Return (X, Y) of the center of cell containing provided text 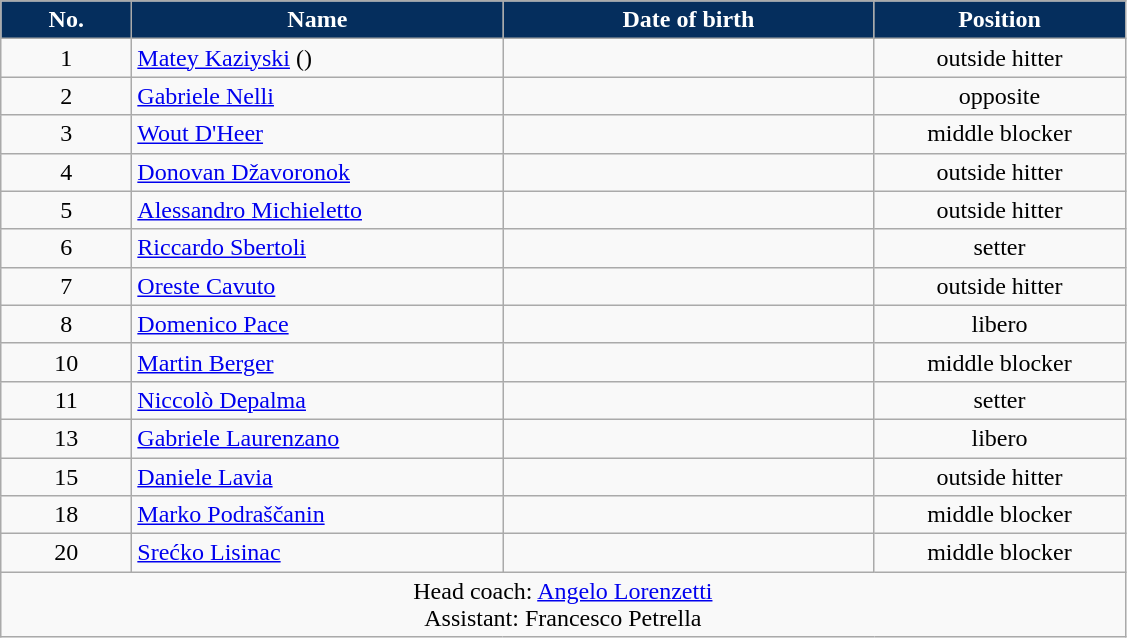
Daniele Lavia (318, 477)
8 (66, 324)
7 (66, 286)
Domenico Pace (318, 324)
Srećko Lisinac (318, 553)
3 (66, 134)
Oreste Cavuto (318, 286)
10 (66, 362)
5 (66, 210)
18 (66, 515)
15 (66, 477)
1 (66, 58)
Name (318, 20)
Niccolò Depalma (318, 400)
Martin Berger (318, 362)
13 (66, 438)
Position (1000, 20)
2 (66, 96)
Gabriele Nelli (318, 96)
6 (66, 248)
No. (66, 20)
11 (66, 400)
Donovan Džavoronok (318, 172)
Wout D'Heer (318, 134)
20 (66, 553)
Marko Podraščanin (318, 515)
Alessandro Michieletto (318, 210)
Riccardo Sbertoli (318, 248)
Date of birth (688, 20)
4 (66, 172)
Matey Kaziyski () (318, 58)
Head coach: Angelo LorenzettiAssistant: Francesco Petrella (563, 604)
opposite (1000, 96)
Gabriele Laurenzano (318, 438)
